Search for the cell housing the specified text and yield its (X, Y) center coordinate. 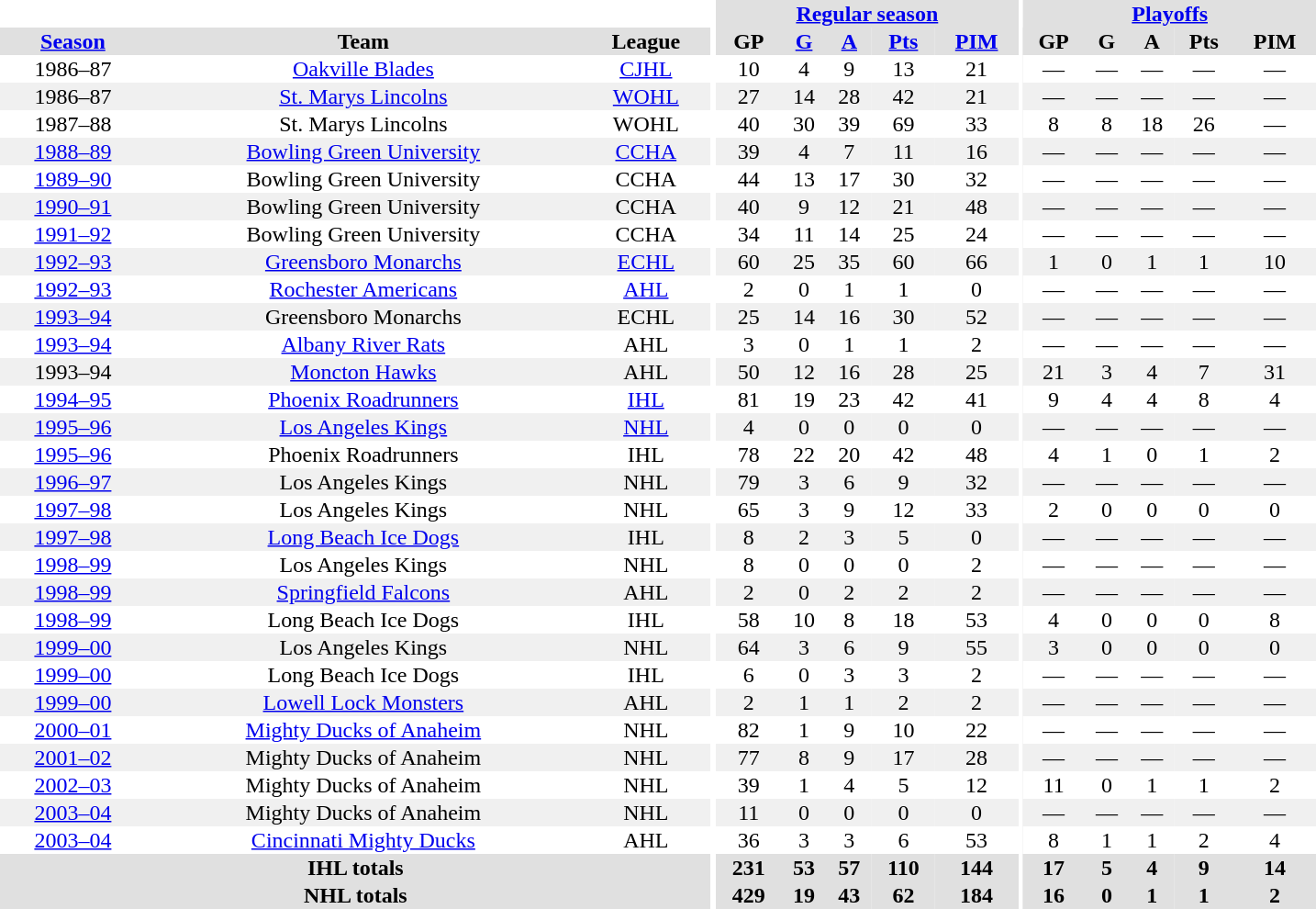
Lowell Lock Monsters (363, 702)
66 (976, 262)
Springfield Falcons (363, 592)
1996–97 (73, 482)
27 (749, 96)
CJHL (646, 69)
Regular season (866, 14)
26 (1204, 124)
1988–89 (73, 151)
NHL totals (356, 895)
55 (976, 647)
Cincinnati Mighty Ducks (363, 840)
Oakville Blades (363, 69)
League (646, 41)
34 (749, 234)
2000–01 (73, 730)
20 (850, 454)
1994–95 (73, 399)
41 (976, 399)
69 (903, 124)
Season (73, 41)
65 (749, 510)
1991–92 (73, 234)
52 (976, 317)
Albany River Rats (363, 344)
35 (850, 262)
429 (749, 895)
82 (749, 730)
Moncton Hawks (363, 372)
44 (749, 179)
IHL totals (356, 868)
1989–90 (73, 179)
81 (749, 399)
64 (749, 647)
24 (976, 234)
23 (850, 399)
184 (976, 895)
57 (850, 868)
Rochester Americans (363, 289)
110 (903, 868)
58 (749, 620)
Team (363, 41)
1990–91 (73, 207)
2002–03 (73, 785)
Playoffs (1169, 14)
231 (749, 868)
2001–02 (73, 757)
79 (749, 482)
144 (976, 868)
78 (749, 454)
50 (749, 372)
1987–88 (73, 124)
62 (903, 895)
77 (749, 757)
43 (850, 895)
PIM (976, 41)
36 (749, 840)
